Determine the (X, Y) coordinate at the center of the cell enclosing the given text.  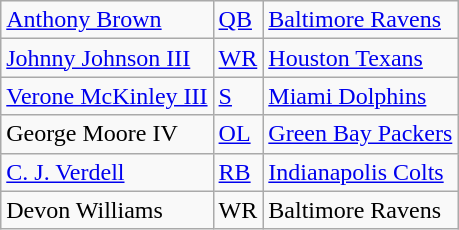
Miami Dolphins (360, 96)
RB (238, 172)
Indianapolis Colts (360, 172)
Green Bay Packers (360, 134)
Johnny Johnson III (107, 58)
Anthony Brown (107, 20)
OL (238, 134)
George Moore IV (107, 134)
S (238, 96)
C. J. Verdell (107, 172)
QB (238, 20)
Verone McKinley III (107, 96)
Houston Texans (360, 58)
Devon Williams (107, 210)
